Return the [X, Y] coordinate for the center point of the cell that contains the specified text.  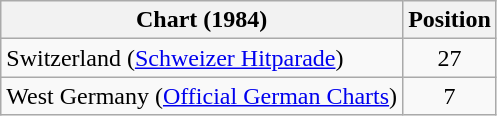
Position [450, 20]
Chart (1984) [202, 20]
Switzerland (Schweizer Hitparade) [202, 58]
27 [450, 58]
7 [450, 96]
West Germany (Official German Charts) [202, 96]
